Output the (X, Y) coordinate of the center of the cell containing the given text.  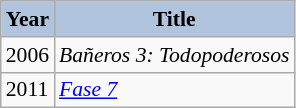
Bañeros 3: Todopoderosos (174, 55)
Year (28, 19)
2011 (28, 90)
Fase 7 (174, 90)
Title (174, 19)
2006 (28, 55)
